Scan for the cell matching the given text and deliver its (X, Y) coordinate at center. 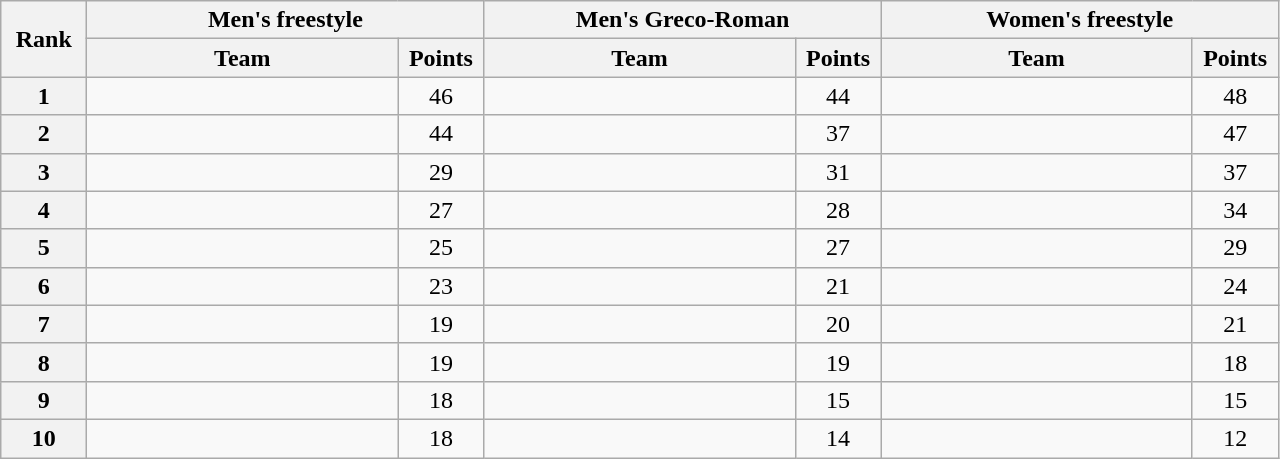
14 (838, 438)
Rank (44, 39)
20 (838, 324)
24 (1235, 286)
6 (44, 286)
2 (44, 134)
Men's Greco-Roman (682, 20)
25 (441, 248)
47 (1235, 134)
1 (44, 96)
31 (838, 172)
46 (441, 96)
Women's freestyle (1080, 20)
9 (44, 400)
28 (838, 210)
23 (441, 286)
Men's freestyle (286, 20)
48 (1235, 96)
34 (1235, 210)
12 (1235, 438)
5 (44, 248)
8 (44, 362)
7 (44, 324)
10 (44, 438)
3 (44, 172)
4 (44, 210)
